Pinpoint the cell where the given text exists, returning its (x, y) midpoint coordinate. 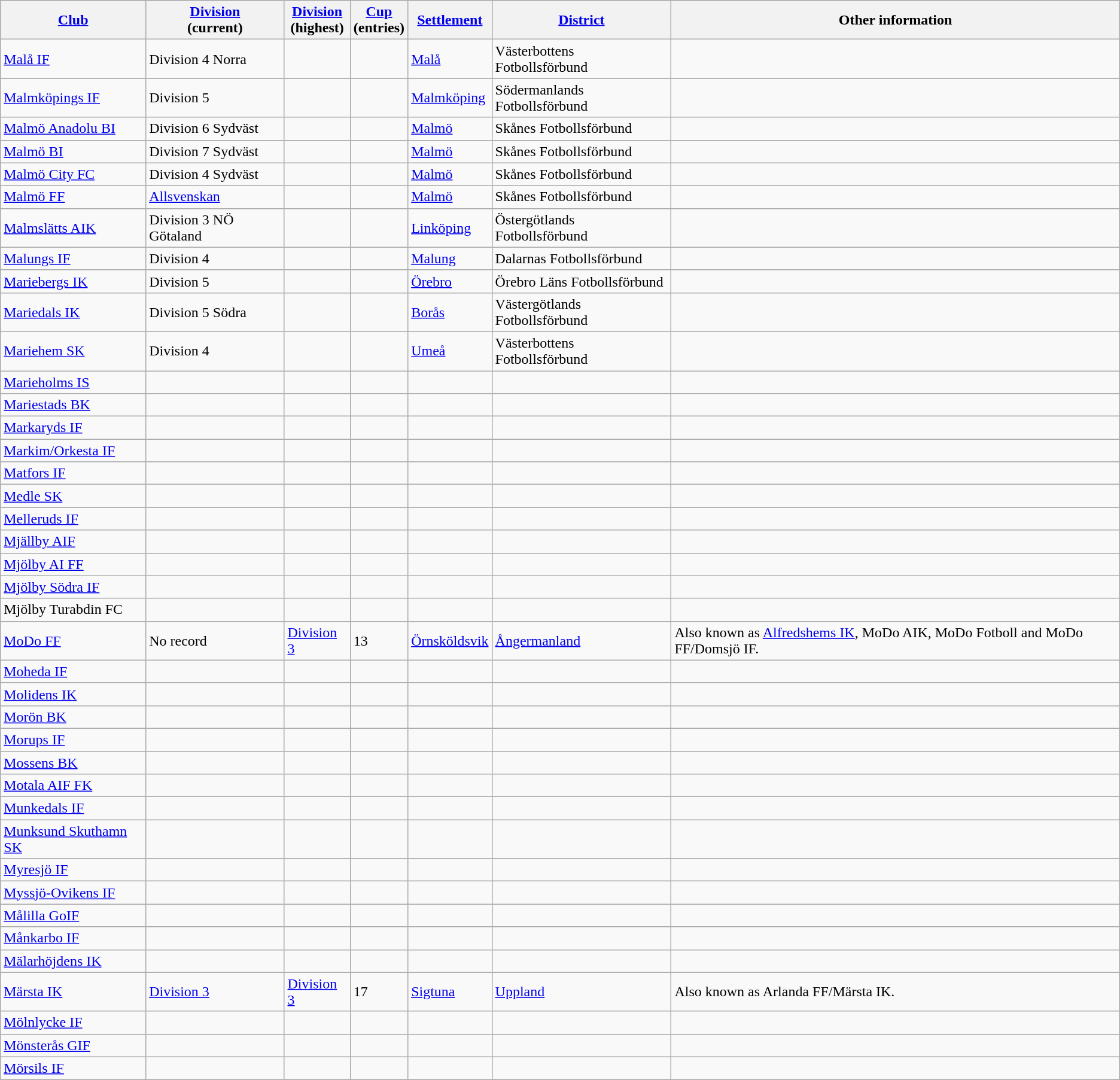
Örebro (450, 281)
Division (current) (215, 20)
Södermanlands Fotbollsförbund (582, 98)
Club (73, 20)
Markim/Orkesta IF (73, 451)
Örnsköldsvik (450, 640)
Morön BK (73, 717)
Motala AIF FK (73, 786)
Malmö Anadolu BI (73, 129)
Örebro Läns Fotbollsförbund (582, 281)
Malmö FF (73, 197)
Mjölby Turabdin FC (73, 610)
Linköping (450, 227)
Also known as Alfredshems IK, MoDo AIK, MoDo Fotboll and MoDo FF/Domsjö IF. (895, 640)
Division 5 Södra (215, 312)
Munkedals IF (73, 808)
Division 7 Sydväst (215, 151)
Division 3 NÖ Götaland (215, 227)
Mjölby AI FF (73, 564)
Malmköping (450, 98)
Settlement (450, 20)
Mariebergs IK (73, 281)
District (582, 20)
Dalarnas Fotbollsförbund (582, 258)
Malå (450, 59)
Mönsterås GIF (73, 1045)
Malmköpings IF (73, 98)
Other information (895, 20)
MoDo FF (73, 640)
Medle SK (73, 496)
Målilla GoIF (73, 915)
Malungs IF (73, 258)
Myssjö-Ovikens IF (73, 893)
Division (highest) (317, 20)
Malung (450, 258)
Molidens IK (73, 694)
Malmö BI (73, 151)
Mälarhöjdens IK (73, 961)
Mölnlycke IF (73, 1023)
Munksund Skuthamn SK (73, 839)
Mjällby AIF (73, 541)
Allsvenskan (215, 197)
Månkarbo IF (73, 938)
Umeå (450, 351)
Västergötlands Fotbollsförbund (582, 312)
Mörsils IF (73, 1068)
Division 4 Sydväst (215, 174)
Moheda IF (73, 671)
Marieholms IS (73, 382)
Also known as Arlanda FF/Märsta IK. (895, 992)
Uppland (582, 992)
17 (379, 992)
Ångermanland (582, 640)
Division 4 Norra (215, 59)
Markaryds IF (73, 428)
Malmö City FC (73, 174)
Matfors IF (73, 473)
Mariestads BK (73, 405)
Borås (450, 312)
Mjölby Södra IF (73, 587)
Cup (entries) (379, 20)
Malmslätts AIK (73, 227)
Morups IF (73, 740)
Sigtuna (450, 992)
Mariedals IK (73, 312)
Melleruds IF (73, 519)
Märsta IK (73, 992)
Myresjö IF (73, 870)
Mossens BK (73, 763)
Östergötlands Fotbollsförbund (582, 227)
No record (215, 640)
Division 6 Sydväst (215, 129)
13 (379, 640)
Malå IF (73, 59)
Mariehem SK (73, 351)
